Locate the cell with the specified text and output its (x, y) center coordinate. 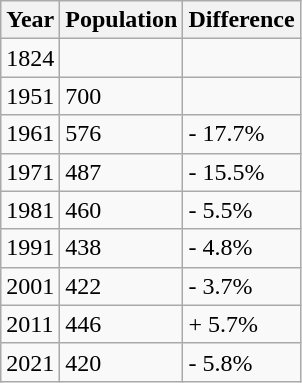
1971 (30, 172)
700 (122, 96)
1991 (30, 248)
- 5.8% (242, 362)
2021 (30, 362)
460 (122, 210)
420 (122, 362)
+ 5.7% (242, 324)
438 (122, 248)
446 (122, 324)
1981 (30, 210)
Population (122, 20)
- 15.5% (242, 172)
2011 (30, 324)
2001 (30, 286)
1824 (30, 58)
- 17.7% (242, 134)
- 4.8% (242, 248)
576 (122, 134)
422 (122, 286)
- 3.7% (242, 286)
487 (122, 172)
1951 (30, 96)
- 5.5% (242, 210)
1961 (30, 134)
Difference (242, 20)
Year (30, 20)
